Return the [X, Y] coordinate for the center point of the cell that contains the specified text.  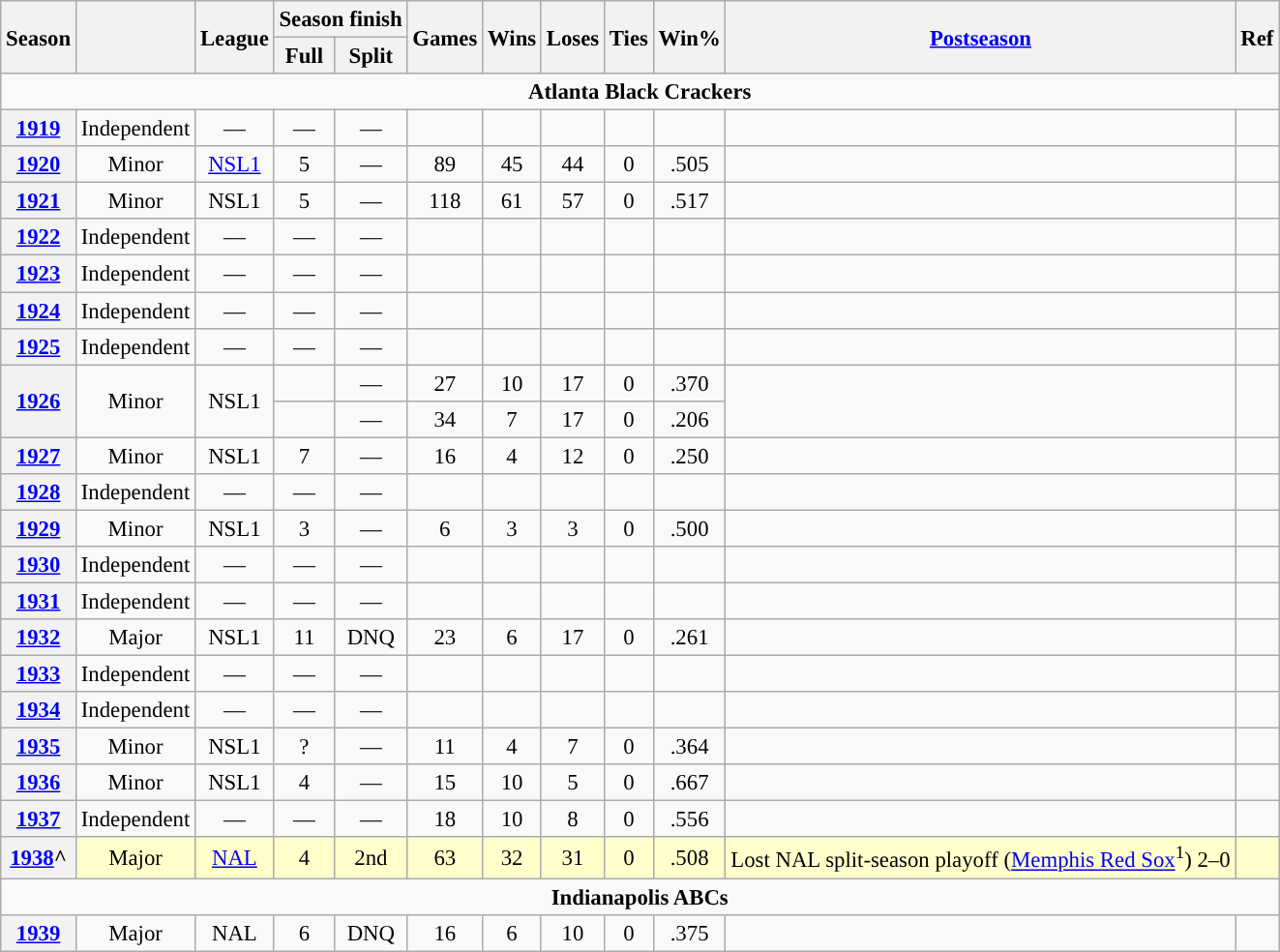
63 [445, 858]
44 [573, 164]
1928 [39, 492]
32 [513, 858]
1921 [39, 201]
34 [445, 419]
Lost NAL split-season playoff (Memphis Red Sox1) 2–0 [981, 858]
.508 [689, 858]
1929 [39, 528]
8 [573, 819]
27 [445, 383]
2nd [372, 858]
1933 [39, 674]
.375 [689, 933]
1927 [39, 456]
.364 [689, 747]
1924 [39, 311]
Atlanta Black Crackers [640, 92]
12 [573, 456]
.370 [689, 383]
.667 [689, 783]
Season [39, 37]
Ref [1258, 37]
1931 [39, 601]
1930 [39, 565]
.250 [689, 456]
Full [304, 56]
118 [445, 201]
1938^ [39, 858]
.517 [689, 201]
Loses [573, 37]
Split [372, 56]
15 [445, 783]
Indianapolis ABCs [640, 897]
Games [445, 37]
1932 [39, 638]
45 [513, 164]
23 [445, 638]
1926 [39, 401]
1922 [39, 237]
1937 [39, 819]
1919 [39, 129]
18 [445, 819]
31 [573, 858]
.206 [689, 419]
1934 [39, 710]
Postseason [981, 37]
89 [445, 164]
.500 [689, 528]
Wins [513, 37]
? [304, 747]
1936 [39, 783]
1939 [39, 933]
League [234, 37]
Season finish [341, 19]
1923 [39, 274]
1920 [39, 164]
1925 [39, 346]
61 [513, 201]
.505 [689, 164]
.556 [689, 819]
Win% [689, 37]
57 [573, 201]
Ties [629, 37]
.261 [689, 638]
1935 [39, 747]
